From the cell containing the given text, extract its center point as [x, y] coordinate. 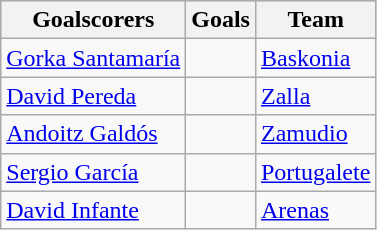
Zamudio [315, 134]
Gorka Santamaría [94, 58]
Andoitz Galdós [94, 134]
Sergio García [94, 172]
Baskonia [315, 58]
Zalla [315, 96]
David Pereda [94, 96]
Team [315, 20]
Goals [221, 20]
Goalscorers [94, 20]
Portugalete [315, 172]
Arenas [315, 210]
David Infante [94, 210]
